Pinpoint the cell where the given text exists, returning its (X, Y) midpoint coordinate. 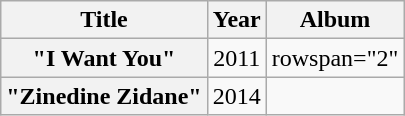
2011 (236, 58)
Album (335, 20)
rowspan="2" (335, 58)
Title (104, 20)
"I Want You" (104, 58)
2014 (236, 96)
"Zinedine Zidane" (104, 96)
Year (236, 20)
